Output the [x, y] coordinate of the center of the cell containing the given text.  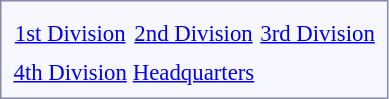
4th Division [70, 72]
1st Division [70, 33]
2nd Division [193, 33]
Headquarters [193, 72]
3rd Division [318, 33]
